From the cell containing the given text, extract its center point as [x, y] coordinate. 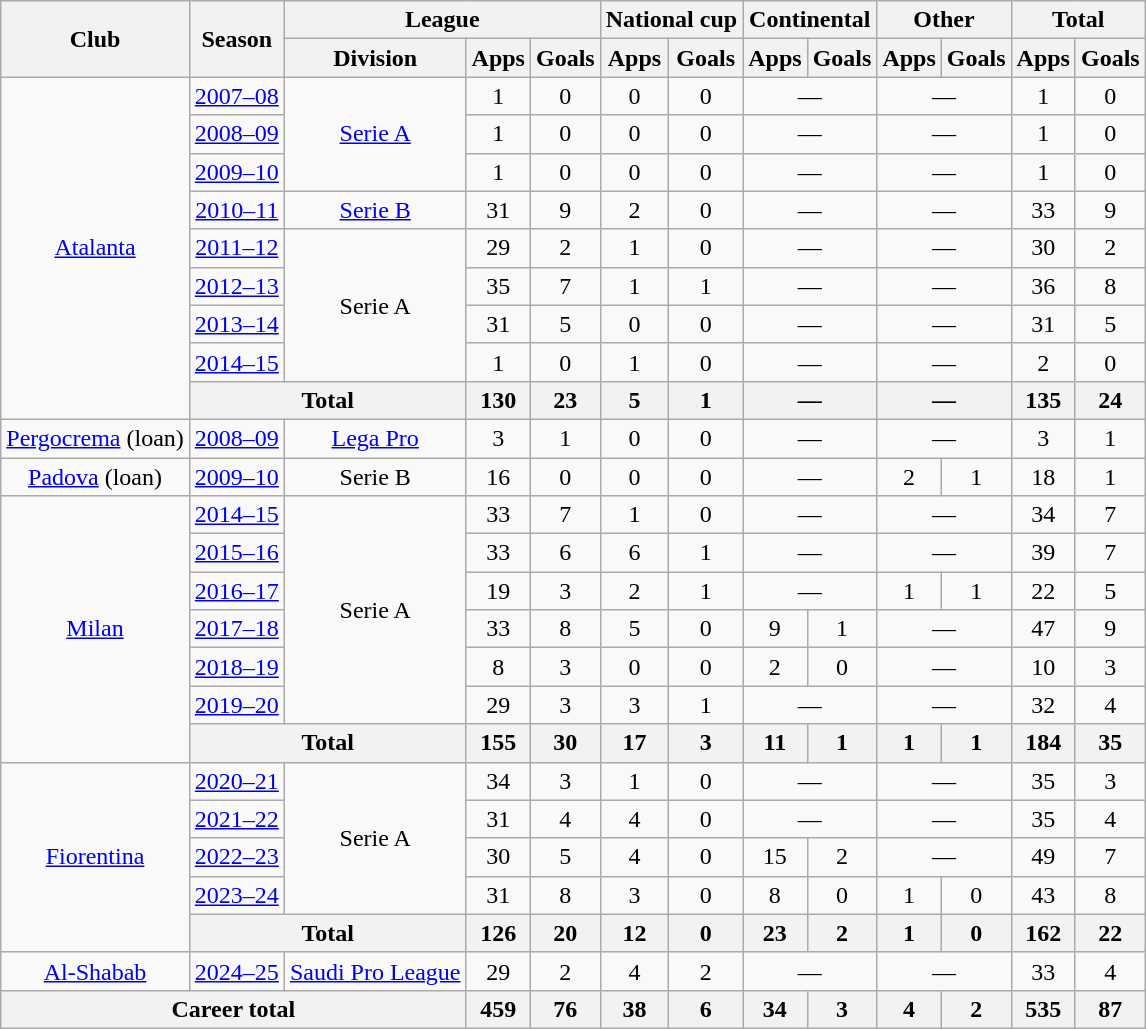
17 [634, 743]
135 [1043, 400]
2016–17 [236, 591]
2021–22 [236, 819]
Other [944, 20]
38 [634, 1009]
2011–12 [236, 248]
19 [498, 591]
12 [634, 933]
162 [1043, 933]
Pergocrema (loan) [96, 438]
League [442, 20]
24 [1110, 400]
18 [1043, 477]
39 [1043, 553]
2024–25 [236, 971]
Season [236, 39]
Al-Shabab [96, 971]
National cup [671, 20]
Division [375, 58]
Fiorentina [96, 857]
15 [775, 857]
Saudi Pro League [375, 971]
Milan [96, 629]
126 [498, 933]
2007–08 [236, 96]
Club [96, 39]
Continental [810, 20]
36 [1043, 286]
2023–24 [236, 895]
76 [565, 1009]
10 [1043, 667]
43 [1043, 895]
16 [498, 477]
2022–23 [236, 857]
2010–11 [236, 210]
Atalanta [96, 248]
2019–20 [236, 705]
49 [1043, 857]
11 [775, 743]
Career total [234, 1009]
184 [1043, 743]
2015–16 [236, 553]
155 [498, 743]
Lega Pro [375, 438]
32 [1043, 705]
130 [498, 400]
Padova (loan) [96, 477]
535 [1043, 1009]
47 [1043, 629]
2017–18 [236, 629]
2020–21 [236, 781]
2013–14 [236, 324]
2018–19 [236, 667]
87 [1110, 1009]
2012–13 [236, 286]
20 [565, 933]
459 [498, 1009]
